For the text-containing cell, return its midpoint in (x, y) coordinate format. 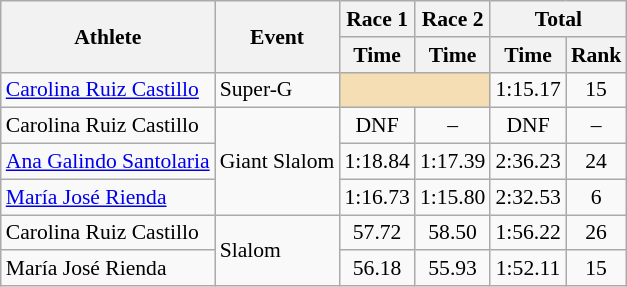
Giant Slalom (278, 162)
1:15.80 (452, 197)
2:32.53 (528, 197)
Race 2 (452, 19)
1:52.11 (528, 269)
24 (596, 162)
Race 1 (376, 19)
Ana Galindo Santolaria (108, 162)
Event (278, 36)
1:16.73 (376, 197)
2:36.23 (528, 162)
1:56.22 (528, 233)
Super-G (278, 90)
58.50 (452, 233)
1:15.17 (528, 90)
1:17.39 (452, 162)
1:18.84 (376, 162)
6 (596, 197)
56.18 (376, 269)
26 (596, 233)
55.93 (452, 269)
Total (558, 19)
Athlete (108, 36)
57.72 (376, 233)
Slalom (278, 250)
Rank (596, 55)
